Extract the [x, y] coordinate from the center of the cell holding the provided text.  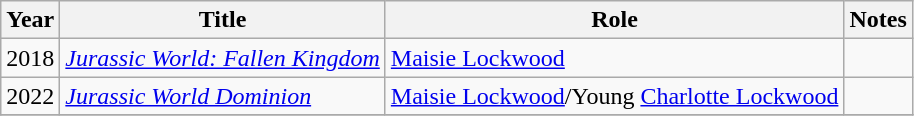
Notes [878, 20]
Jurassic World: Fallen Kingdom [223, 58]
Maisie Lockwood [614, 58]
Title [223, 20]
Jurassic World Dominion [223, 96]
2022 [30, 96]
2018 [30, 58]
Role [614, 20]
Maisie Lockwood/Young Charlotte Lockwood [614, 96]
Year [30, 20]
